Identify which cell holds the provided text, then report its [X, Y] central coordinate. 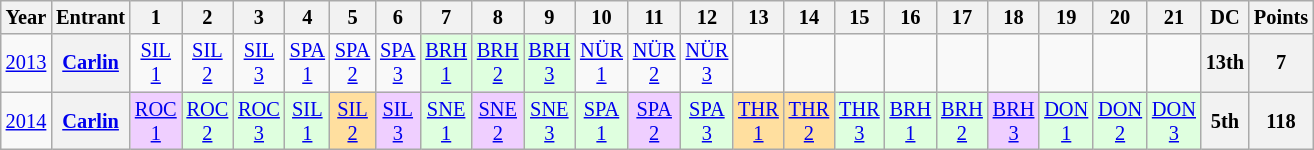
THR3 [859, 121]
3 [259, 17]
DC [1225, 17]
118 [1281, 121]
SNE3 [550, 121]
5 [352, 17]
DON1 [1066, 121]
2014 [26, 121]
4 [308, 17]
NÜR2 [654, 63]
1 [156, 17]
THR1 [758, 121]
NÜR3 [708, 63]
13 [758, 17]
ROC3 [259, 121]
ROC1 [156, 121]
6 [398, 17]
15 [859, 17]
13th [1225, 63]
Year [26, 17]
THR2 [809, 121]
SNE1 [446, 121]
2 [208, 17]
5th [1225, 121]
8 [498, 17]
Entrant [90, 17]
10 [602, 17]
DON3 [1174, 121]
12 [708, 17]
2013 [26, 63]
Points [1281, 17]
21 [1174, 17]
NÜR1 [602, 63]
DON2 [1120, 121]
19 [1066, 17]
18 [1014, 17]
SNE2 [498, 121]
9 [550, 17]
16 [911, 17]
ROC2 [208, 121]
11 [654, 17]
20 [1120, 17]
14 [809, 17]
17 [962, 17]
